Provide the [x, y] coordinate of the cell's center where the given text is located.  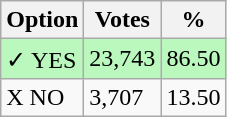
3,707 [122, 97]
86.50 [194, 59]
Option [42, 20]
✓ YES [42, 59]
23,743 [122, 59]
% [194, 20]
X NO [42, 97]
Votes [122, 20]
13.50 [194, 97]
